Capture the cell that displays the provided text and extract its [X, Y] central coordinate. 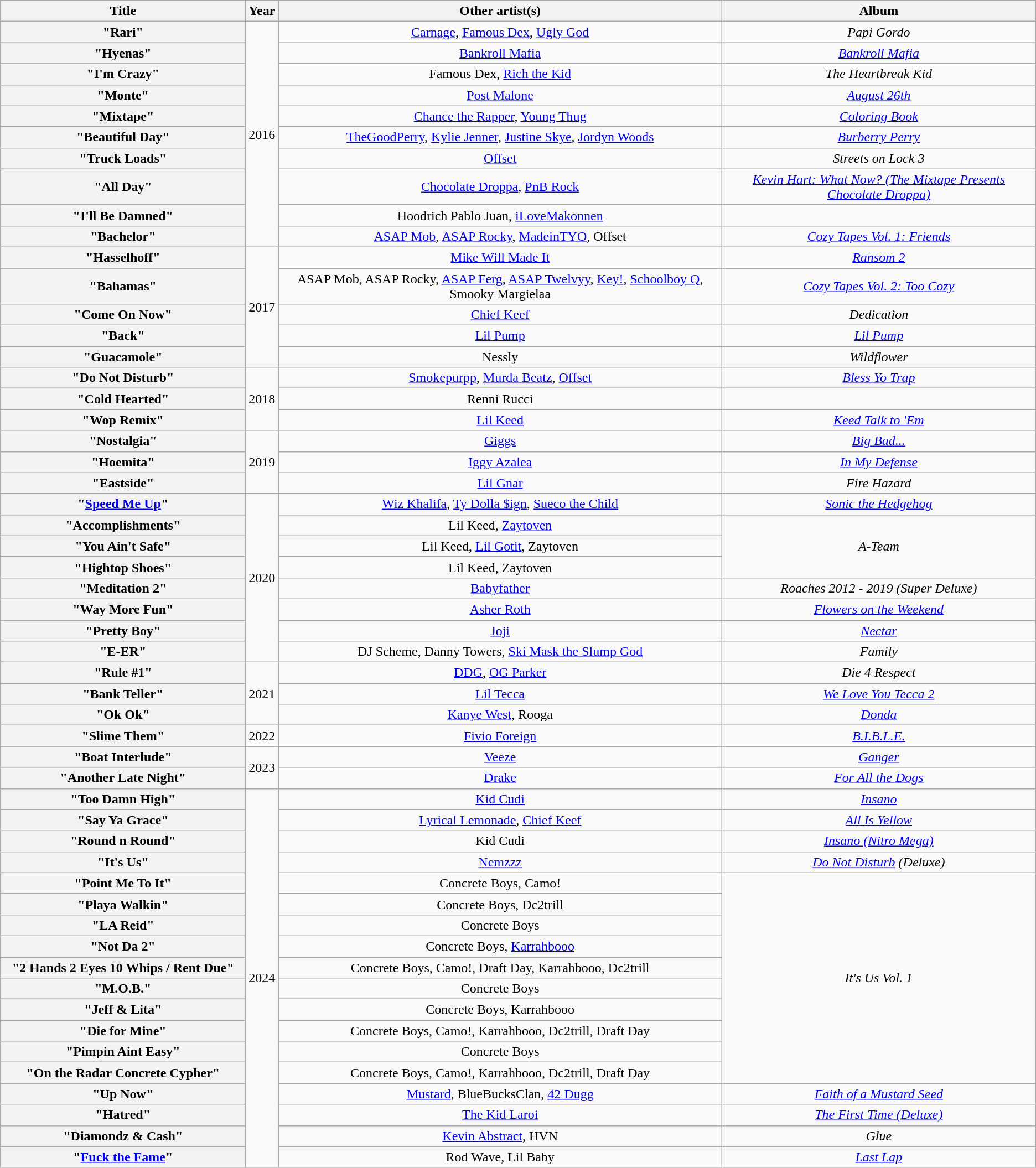
Kevin Hart: What Now? (The Mixtape Presents Chocolate Droppa) [879, 187]
"Round n Round" [123, 841]
The Kid Laroi [500, 1115]
"Point Me To It" [123, 883]
For All the Dogs [879, 778]
Asher Roth [500, 609]
August 26th [879, 95]
Faith of a Mustard Seed [879, 1094]
"LA Reid" [123, 925]
"Do Not Disturb" [123, 378]
"Up Now" [123, 1094]
"Mixtape" [123, 116]
"Accomplishments" [123, 525]
Fivio Foreign [500, 736]
Kevin Abstract, HVN [500, 1136]
"E-ER" [123, 652]
"All Day" [123, 187]
"Ok Ok" [123, 715]
Other artist(s) [500, 11]
"It's Us" [123, 862]
"Wop Remix" [123, 420]
Smokepurpp, Murda Beatz, Offset [500, 378]
Last Lap [879, 1157]
Chief Keef [500, 315]
"Monte" [123, 95]
2016 [262, 134]
Donda [879, 715]
"Bank Teller" [123, 694]
"Not Da 2" [123, 946]
Giggs [500, 441]
Lil Gnar [500, 483]
"Hoemita" [123, 462]
"Come On Now" [123, 315]
Keed Talk to 'Em [879, 420]
Kanye West, Rooga [500, 715]
ASAP Mob, ASAP Rocky, ASAP Ferg, ASAP Twelvyy, Key!, Schoolboy Q, Smooky Margielaa [500, 285]
Burberry Perry [879, 137]
Offset [500, 158]
Lil Keed, Lil Gotit, Zaytoven [500, 546]
"Bahamas" [123, 285]
Concrete Boys, Camo!, Draft Day, Karrahbooo, Dc2trill [500, 968]
In My Defense [879, 462]
Famous Dex, Rich the Kid [500, 74]
"Truck Loads" [123, 158]
Do Not Disturb (Deluxe) [879, 862]
Coloring Book [879, 116]
"Back" [123, 336]
Mustard, BlueBucksClan, 42 Dugg [500, 1094]
Sonic the Hedgehog [879, 504]
"Fuck the Fame" [123, 1157]
Lil Keed [500, 420]
It's Us Vol. 1 [879, 978]
Renni Rucci [500, 399]
Ransom 2 [879, 257]
"Hyenas" [123, 53]
2024 [262, 978]
"I'm Crazy" [123, 74]
Cozy Tapes Vol. 1: Friends [879, 236]
"Playa Walkin" [123, 904]
Nectar [879, 630]
"Jeff & Lita" [123, 1010]
Papi Gordo [879, 32]
"Pretty Boy" [123, 630]
B.I.B.L.E. [879, 736]
"Say Ya Grace" [123, 820]
"Another Late Night" [123, 778]
2019 [262, 462]
"Eastside" [123, 483]
2018 [262, 399]
TheGoodPerry, Kylie Jenner, Justine Skye, Jordyn Woods [500, 137]
Chocolate Droppa, PnB Rock [500, 187]
"Nostalgia" [123, 441]
Die 4 Respect [879, 673]
Year [262, 11]
"Diamondz & Cash" [123, 1136]
Title [123, 11]
Drake [500, 778]
"Way More Fun" [123, 609]
"M.O.B." [123, 989]
Streets on Lock 3 [879, 158]
"Pimpin Aint Easy" [123, 1052]
Big Bad... [879, 441]
Bless Yo Trap [879, 378]
2020 [262, 578]
Wildflower [879, 357]
Chance the Rapper, Young Thug [500, 116]
"I'll Be Damned" [123, 215]
Post Malone [500, 95]
Iggy Azalea [500, 462]
Family [879, 652]
Roaches 2012 - 2019 (Super Deluxe) [879, 588]
"Meditation 2" [123, 588]
Concrete Boys, Camo! [500, 883]
Ganger [879, 757]
Mike Will Made It [500, 257]
"Boat Interlude" [123, 757]
Joji [500, 630]
"Too Damn High" [123, 799]
"Cold Hearted" [123, 399]
A-Team [879, 546]
Fire Hazard [879, 483]
All Is Yellow [879, 820]
Insano (Nitro Mega) [879, 841]
Carnage, Famous Dex, Ugly God [500, 32]
Cozy Tapes Vol. 2: Too Cozy [879, 285]
Babyfather [500, 588]
Nemzzz [500, 862]
"Guacamole" [123, 357]
"Beautiful Day" [123, 137]
The First Time (Deluxe) [879, 1115]
Flowers on the Weekend [879, 609]
Dedication [879, 315]
Glue [879, 1136]
Hoodrich Pablo Juan, iLoveMakonnen [500, 215]
"2 Hands 2 Eyes 10 Whips / Rent Due" [123, 968]
Veeze [500, 757]
"Die for Mine" [123, 1031]
"Hatred" [123, 1115]
"Hasselhoff" [123, 257]
Rod Wave, Lil Baby [500, 1157]
ASAP Mob, ASAP Rocky, MadeinTYO, Offset [500, 236]
"Slime Them" [123, 736]
"Bachelor" [123, 236]
Nessly [500, 357]
"Speed Me Up" [123, 504]
2022 [262, 736]
DDG, OG Parker [500, 673]
"Hightop Shoes" [123, 567]
Wiz Khalifa, Ty Dolla $ign, Sueco the Child [500, 504]
Insano [879, 799]
We Love You Tecca 2 [879, 694]
"Rule #1" [123, 673]
Lil Tecca [500, 694]
Lyrical Lemonade, Chief Keef [500, 820]
Album [879, 11]
2017 [262, 307]
Concrete Boys, Dc2trill [500, 904]
2023 [262, 767]
"You Ain't Safe" [123, 546]
2021 [262, 694]
The Heartbreak Kid [879, 74]
"On the Radar Concrete Cypher" [123, 1073]
DJ Scheme, Danny Towers, Ski Mask the Slump God [500, 652]
"Rari" [123, 32]
